Extract the [X, Y] coordinate from the center of the cell holding the provided text.  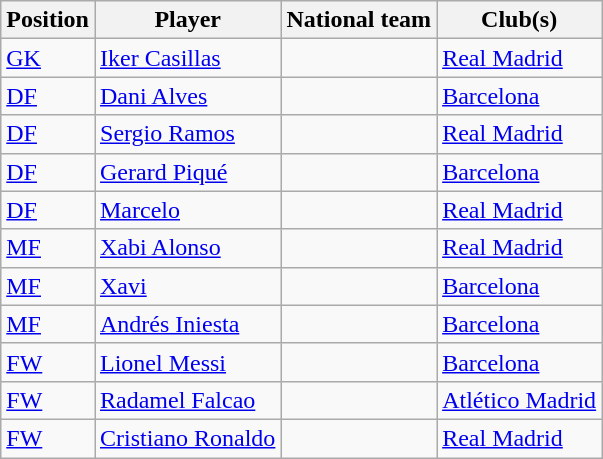
Andrés Iniesta [187, 324]
Radamel Falcao [187, 400]
Xabi Alonso [187, 248]
Iker Casillas [187, 58]
Cristiano Ronaldo [187, 438]
Club(s) [520, 20]
Xavi [187, 286]
Lionel Messi [187, 362]
Position [48, 20]
Sergio Ramos [187, 134]
Dani Alves [187, 96]
GK [48, 58]
National team [359, 20]
Gerard Piqué [187, 172]
Player [187, 20]
Atlético Madrid [520, 400]
Marcelo [187, 210]
